For the text-containing cell, return its midpoint in (x, y) coordinate format. 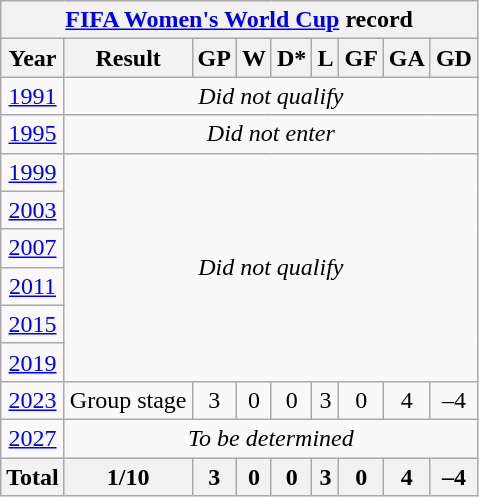
Result (128, 58)
FIFA Women's World Cup record (240, 20)
D* (291, 58)
2023 (33, 400)
GP (214, 58)
2011 (33, 286)
GA (406, 58)
W (254, 58)
GF (361, 58)
1/10 (128, 477)
1999 (33, 172)
2007 (33, 248)
2019 (33, 362)
L (326, 58)
2015 (33, 324)
2003 (33, 210)
Did not enter (270, 134)
Group stage (128, 400)
2027 (33, 438)
1995 (33, 134)
To be determined (270, 438)
Total (33, 477)
GD (454, 58)
Year (33, 58)
1991 (33, 96)
